Scan for the cell matching the given text and deliver its [X, Y] coordinate at center. 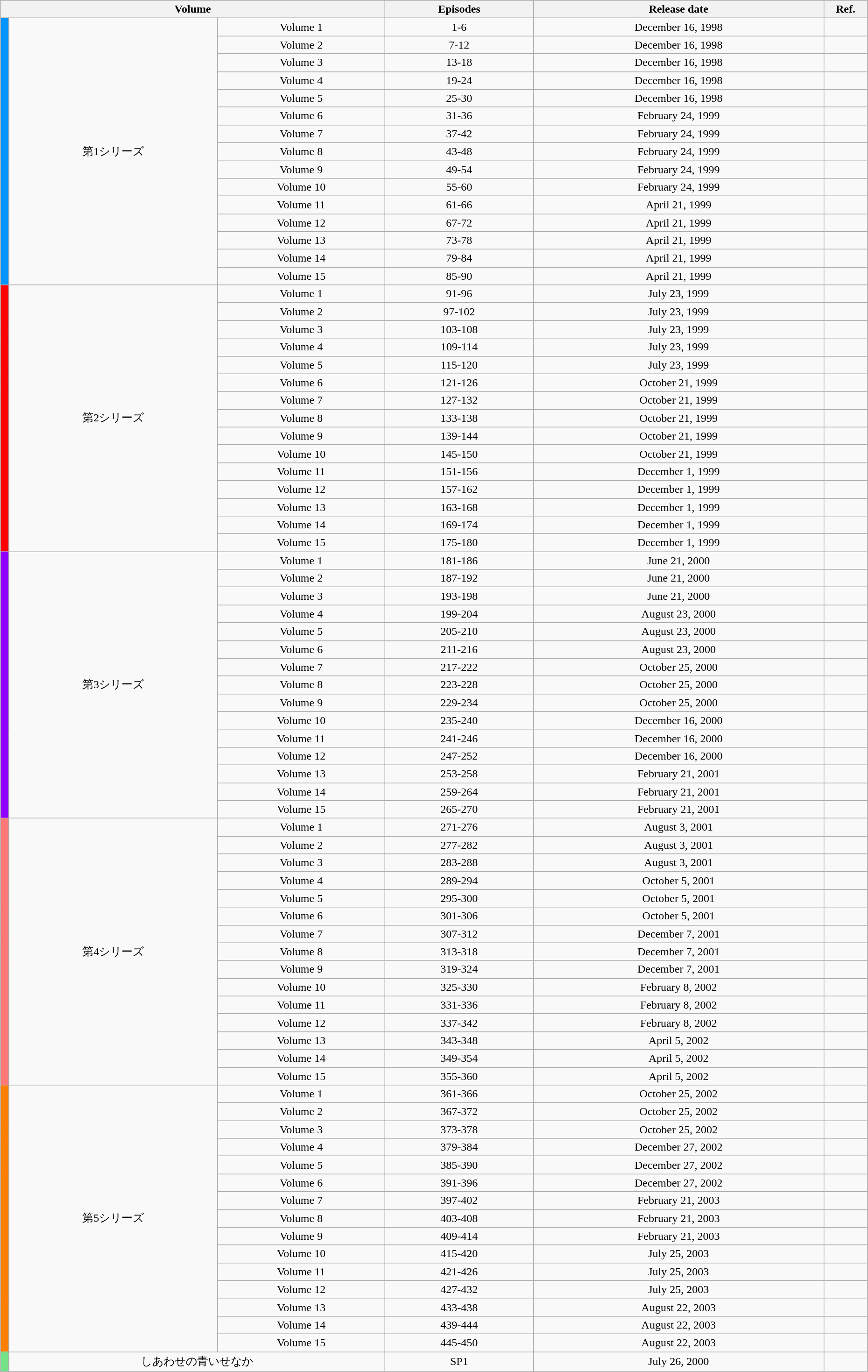
313-318 [459, 952]
第3シリーズ [113, 685]
SP1 [459, 1362]
397-402 [459, 1201]
211-216 [459, 649]
19-24 [459, 80]
91-96 [459, 294]
421-426 [459, 1272]
61-66 [459, 205]
13-18 [459, 63]
349-354 [459, 1058]
79-84 [459, 258]
103-108 [459, 329]
第4シリーズ [113, 952]
73-78 [459, 241]
433-438 [459, 1307]
337-342 [459, 1023]
223-228 [459, 685]
49-54 [459, 169]
43-48 [459, 151]
175-180 [459, 543]
109-114 [459, 347]
Ref. [846, 9]
193-198 [459, 596]
385-390 [459, 1165]
Volume [193, 9]
355-360 [459, 1076]
277-282 [459, 845]
373-378 [459, 1130]
しあわせの青いせなか [197, 1362]
217-222 [459, 667]
229-234 [459, 703]
265-270 [459, 810]
115-120 [459, 365]
169-174 [459, 525]
181-186 [459, 561]
205-210 [459, 632]
7-12 [459, 45]
343-348 [459, 1040]
Release date [679, 9]
439-444 [459, 1325]
55-60 [459, 187]
295-300 [459, 898]
247-252 [459, 756]
199-204 [459, 614]
第2シリーズ [113, 419]
25-30 [459, 98]
259-264 [459, 792]
July 26, 2000 [679, 1362]
67-72 [459, 223]
37-42 [459, 134]
331-336 [459, 1005]
289-294 [459, 881]
409-414 [459, 1236]
121-126 [459, 383]
361-366 [459, 1094]
325-330 [459, 987]
157-162 [459, 489]
85-90 [459, 276]
253-258 [459, 774]
145-150 [459, 454]
241-246 [459, 738]
133-138 [459, 418]
97-102 [459, 312]
271-276 [459, 827]
445-450 [459, 1343]
139-144 [459, 436]
403-408 [459, 1218]
301-306 [459, 916]
427-432 [459, 1289]
307-312 [459, 934]
第5シリーズ [113, 1218]
151-156 [459, 471]
1-6 [459, 27]
第1シリーズ [113, 151]
127-132 [459, 400]
391-396 [459, 1183]
367-372 [459, 1112]
31-36 [459, 116]
283-288 [459, 863]
187-192 [459, 578]
379-384 [459, 1147]
319-324 [459, 969]
235-240 [459, 720]
415-420 [459, 1254]
Episodes [459, 9]
163-168 [459, 507]
